Provide the [x, y] coordinate of the cell's center where the given text is located.  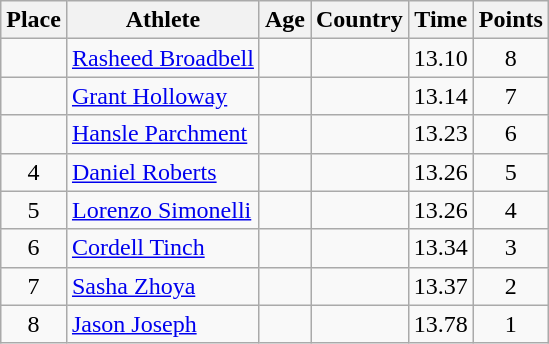
1 [510, 324]
13.23 [440, 134]
Age [284, 20]
3 [510, 248]
Jason Joseph [162, 324]
Hansle Parchment [162, 134]
Cordell Tinch [162, 248]
13.10 [440, 58]
13.78 [440, 324]
Daniel Roberts [162, 172]
Country [359, 20]
Points [510, 20]
13.14 [440, 96]
13.34 [440, 248]
2 [510, 286]
Athlete [162, 20]
Grant Holloway [162, 96]
Time [440, 20]
13.37 [440, 286]
Sasha Zhoya [162, 286]
Lorenzo Simonelli [162, 210]
Rasheed Broadbell [162, 58]
Place [34, 20]
